Scan for the cell matching the given text and deliver its [x, y] coordinate at center. 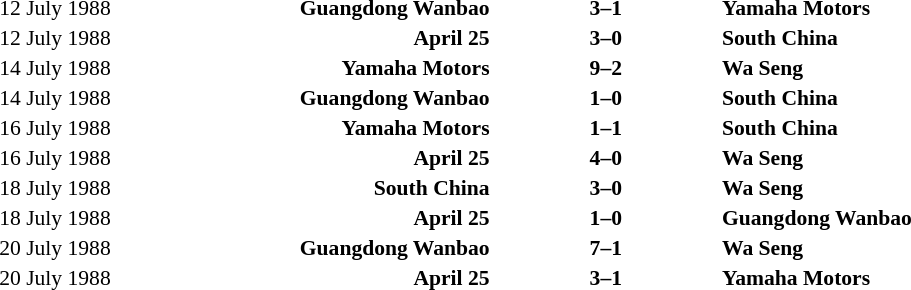
9–2 [606, 68]
1–1 [606, 128]
South China [302, 188]
7–1 [606, 248]
4–0 [606, 158]
